Determine the [x, y] coordinate at the center of the cell enclosing the given text.  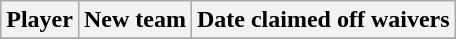
New team [134, 20]
Date claimed off waivers [323, 20]
Player [40, 20]
